From the cell containing the given text, extract its center point as [X, Y] coordinate. 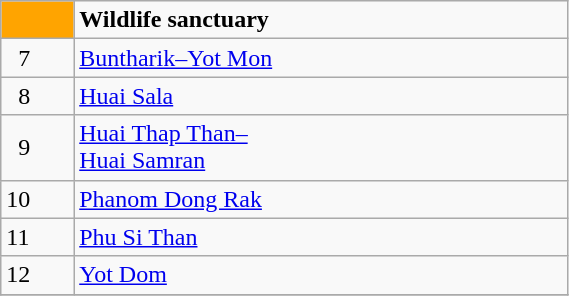
9 [38, 148]
12 [38, 275]
Huai Thap Than–Huai Samran [321, 148]
11 [38, 237]
Phanom Dong Rak [321, 199]
8 [38, 96]
10 [38, 199]
Wildlife sanctuary [321, 20]
Huai Sala [321, 96]
Phu Si Than [321, 237]
Yot Dom [321, 275]
7 [38, 58]
Buntharik–Yot Mon [321, 58]
